Provide the [x, y] coordinate of the cell's center where the given text is located.  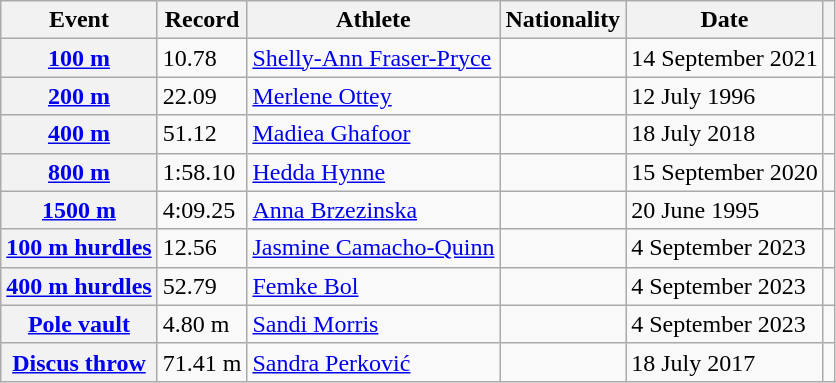
Jasmine Camacho-Quinn [374, 248]
15 September 2020 [725, 172]
4.80 m [202, 324]
Sandi Morris [374, 324]
Pole vault [79, 324]
Athlete [374, 20]
Discus throw [79, 362]
12.56 [202, 248]
22.09 [202, 96]
52.79 [202, 286]
Femke Bol [374, 286]
71.41 m [202, 362]
14 September 2021 [725, 58]
1:58.10 [202, 172]
12 July 1996 [725, 96]
Sandra Perković [374, 362]
200 m [79, 96]
4:09.25 [202, 210]
100 m hurdles [79, 248]
Event [79, 20]
Record [202, 20]
Hedda Hynne [374, 172]
Nationality [563, 20]
10.78 [202, 58]
Merlene Ottey [374, 96]
Date [725, 20]
20 June 1995 [725, 210]
400 m hurdles [79, 286]
51.12 [202, 134]
18 July 2017 [725, 362]
Anna Brzezinska [374, 210]
18 July 2018 [725, 134]
800 m [79, 172]
400 m [79, 134]
100 m [79, 58]
Madiea Ghafoor [374, 134]
Shelly-Ann Fraser-Pryce [374, 58]
1500 m [79, 210]
